Return the (X, Y) coordinate for the center point of the cell that contains the specified text.  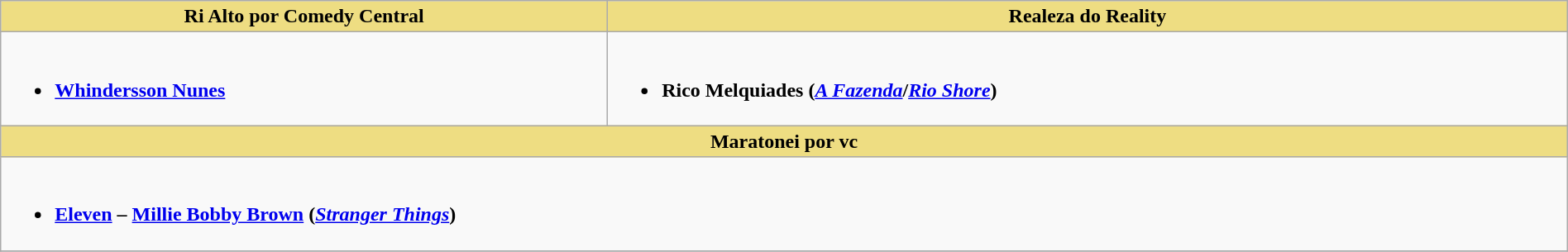
Realeza do Reality (1088, 17)
Eleven – Millie Bobby Brown (Stranger Things) (784, 203)
Whindersson Nunes (304, 79)
Ri Alto por Comedy Central (304, 17)
Maratonei por vc (784, 141)
Rico Melquiades (A Fazenda/Rio Shore) (1088, 79)
